Provide the (x, y) coordinate of the cell's center where the given text is located.  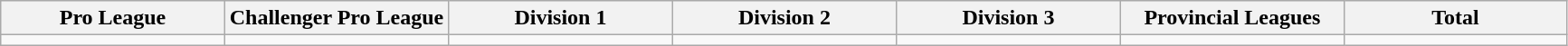
Total (1456, 18)
Challenger Pro League (337, 18)
Division 2 (784, 18)
Division 3 (1008, 18)
Pro League (112, 18)
Provincial Leagues (1232, 18)
Division 1 (561, 18)
